Extract the (x, y) coordinate from the center of the cell holding the provided text.  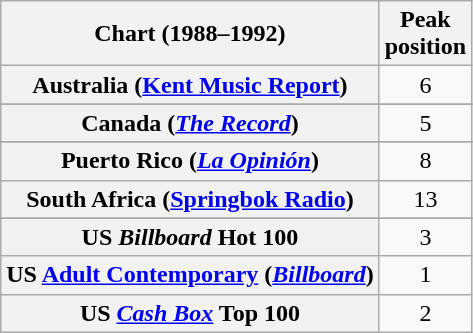
Puerto Rico (La Opinión) (190, 161)
US Billboard Hot 100 (190, 237)
6 (425, 85)
Peakposition (425, 34)
Chart (1988–1992) (190, 34)
South Africa (Springbok Radio) (190, 199)
3 (425, 237)
8 (425, 161)
5 (425, 123)
2 (425, 313)
Australia (Kent Music Report) (190, 85)
US Cash Box Top 100 (190, 313)
13 (425, 199)
Canada (The Record) (190, 123)
US Adult Contemporary (Billboard) (190, 275)
1 (425, 275)
